Scan for the cell matching the given text and deliver its (x, y) coordinate at center. 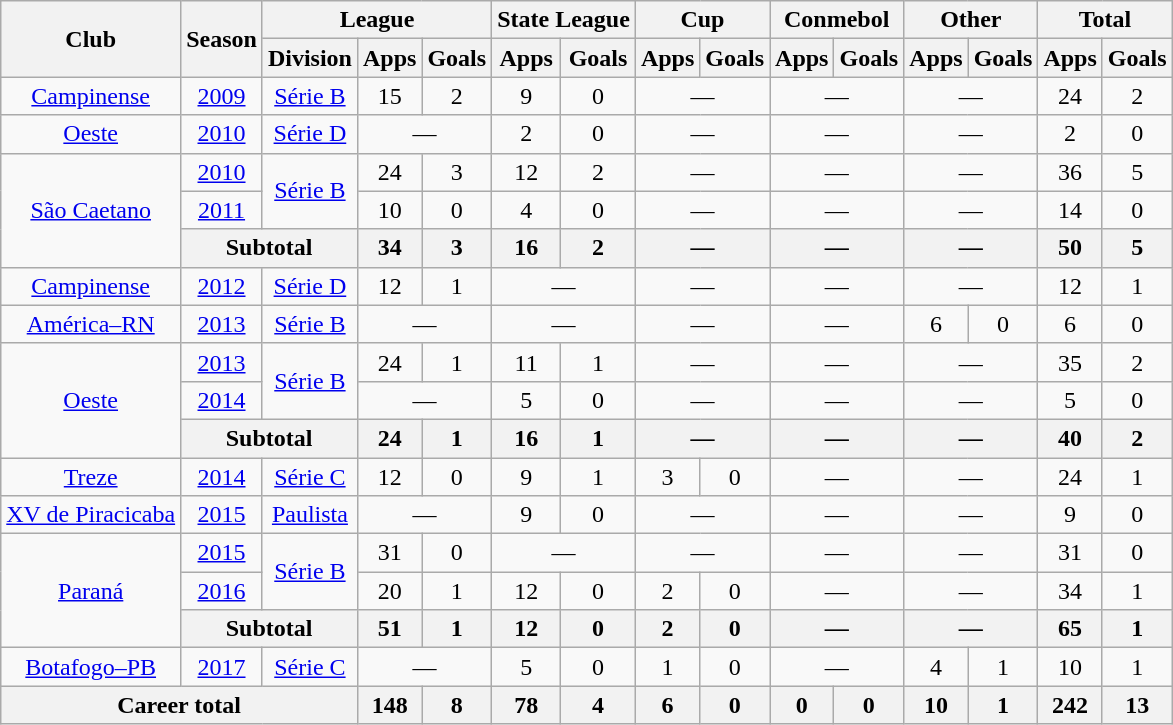
Paulista (310, 515)
51 (389, 629)
242 (1070, 705)
Division (310, 58)
35 (1070, 362)
State League (564, 20)
40 (1070, 438)
América–RN (91, 324)
2017 (222, 667)
2012 (222, 286)
Career total (180, 705)
Paraná (91, 591)
14 (1070, 210)
Season (222, 39)
2016 (222, 591)
Treze (91, 477)
11 (526, 362)
13 (1137, 705)
148 (389, 705)
65 (1070, 629)
2011 (222, 210)
Botafogo–PB (91, 667)
36 (1070, 172)
20 (389, 591)
50 (1070, 248)
Conmebol (837, 20)
2009 (222, 96)
15 (389, 96)
78 (526, 705)
League (376, 20)
Club (91, 39)
8 (457, 705)
Cup (702, 20)
Other (971, 20)
XV de Piracicaba (91, 515)
Total (1105, 20)
São Caetano (91, 210)
